Detect which cell encompasses the target text, then output its (X, Y) center coordinate. 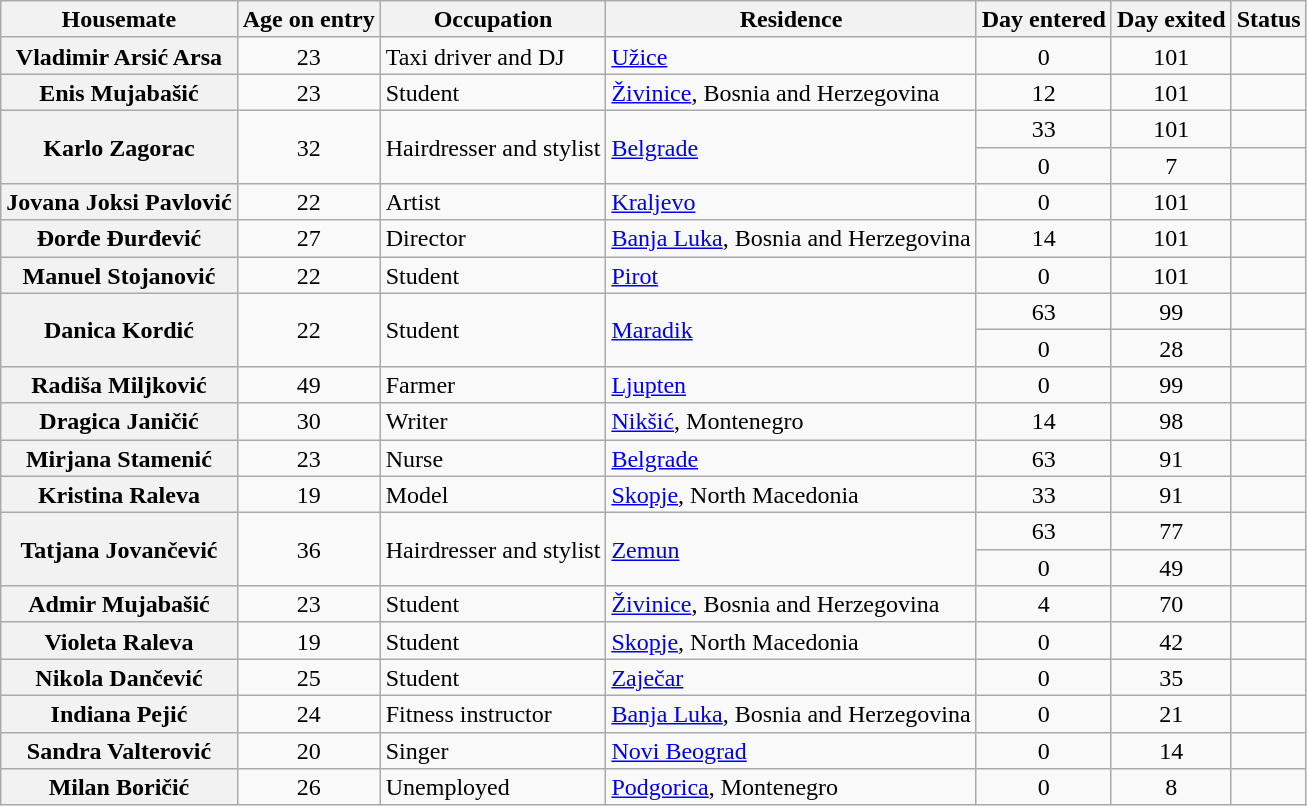
Nikola Dančević (119, 678)
21 (1171, 714)
Kraljevo (791, 202)
Enis Mujabašić (119, 92)
Unemployed (493, 788)
Admir Mujabašić (119, 604)
Podgorica, Montenegro (791, 788)
Karlo Zagorac (119, 146)
Mirjana Stamenić (119, 458)
Indiana Pejić (119, 714)
Đorđe Đurđević (119, 238)
Jovana Joksi Pavlović (119, 202)
36 (308, 550)
24 (308, 714)
Novi Beograd (791, 750)
Danica Kordić (119, 330)
Kristina Raleva (119, 494)
Day entered (1044, 20)
Vladimir Arsić Arsa (119, 56)
27 (308, 238)
Pirot (791, 276)
Dragica Janičić (119, 422)
Zaječar (791, 678)
8 (1171, 788)
Sandra Valterović (119, 750)
Occupation (493, 20)
7 (1171, 166)
20 (308, 750)
Day exited (1171, 20)
Fitness instructor (493, 714)
Director (493, 238)
4 (1044, 604)
35 (1171, 678)
Taxi driver and DJ (493, 56)
Maradik (791, 330)
Violeta Raleva (119, 640)
Užice (791, 56)
Housemate (119, 20)
77 (1171, 532)
26 (308, 788)
Tatjana Jovančević (119, 550)
Zemun (791, 550)
32 (308, 146)
Ljupten (791, 384)
42 (1171, 640)
Residence (791, 20)
98 (1171, 422)
Model (493, 494)
Age on entry (308, 20)
Nikšić, Montenegro (791, 422)
Radiša Miljković (119, 384)
25 (308, 678)
28 (1171, 348)
Farmer (493, 384)
Singer (493, 750)
30 (308, 422)
Writer (493, 422)
Nurse (493, 458)
Status (1268, 20)
12 (1044, 92)
Milan Boričić (119, 788)
Manuel Stojanović (119, 276)
Artist (493, 202)
70 (1171, 604)
